For the text-containing cell, return its midpoint in [x, y] coordinate format. 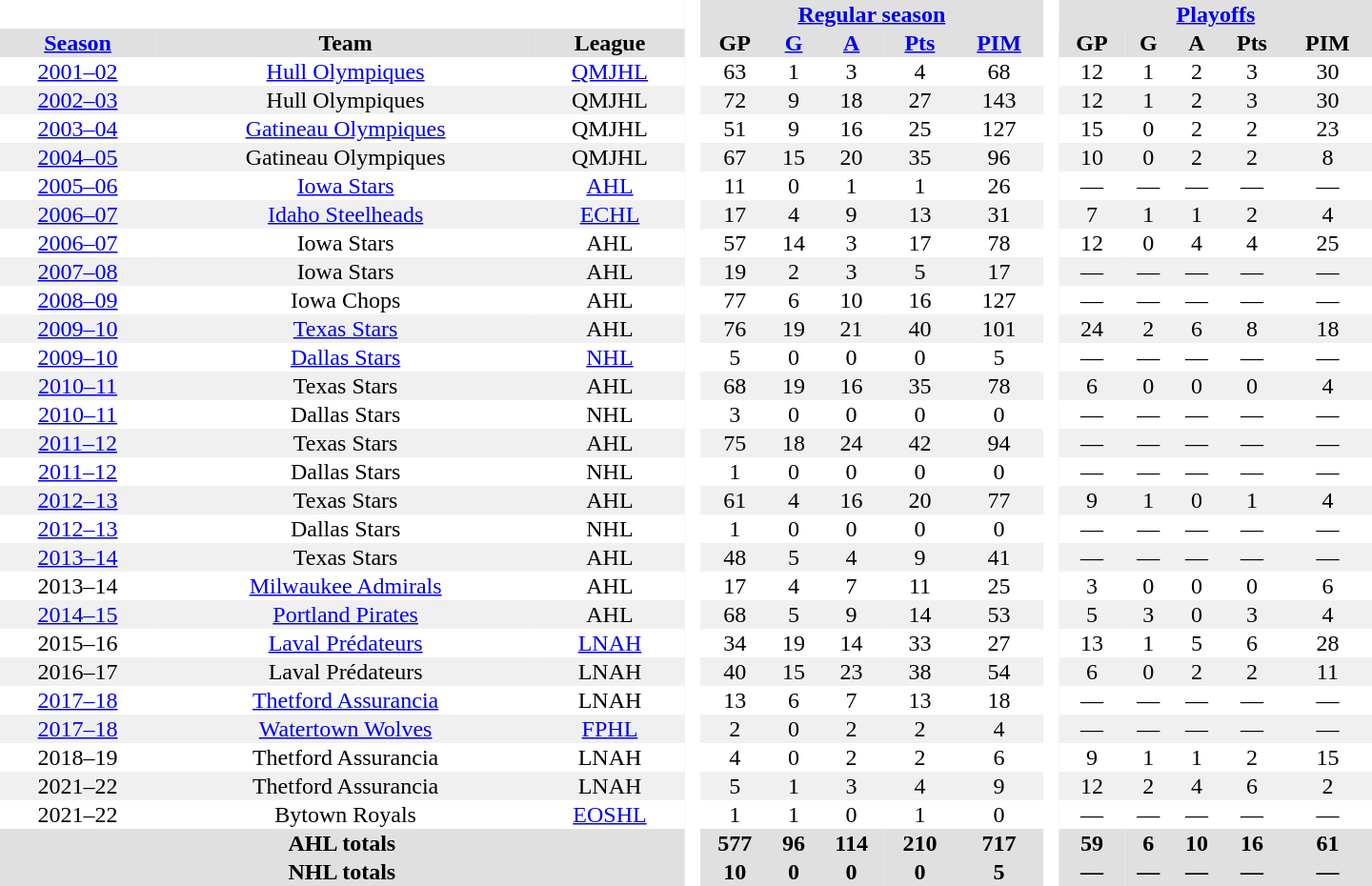
59 [1092, 843]
72 [736, 100]
2007–08 [78, 272]
21 [852, 329]
Milwaukee Admirals [345, 586]
Regular season [872, 14]
76 [736, 329]
2014–15 [78, 614]
League [610, 43]
Portland Pirates [345, 614]
Season [78, 43]
101 [999, 329]
57 [736, 243]
51 [736, 129]
2015–16 [78, 643]
2003–04 [78, 129]
NHL totals [342, 872]
67 [736, 157]
31 [999, 214]
2002–03 [78, 100]
Bytown Royals [345, 815]
33 [920, 643]
2008–09 [78, 300]
577 [736, 843]
75 [736, 443]
210 [920, 843]
717 [999, 843]
42 [920, 443]
114 [852, 843]
Team [345, 43]
AHL totals [342, 843]
2018–19 [78, 757]
26 [999, 186]
2004–05 [78, 157]
28 [1328, 643]
ECHL [610, 214]
Playoffs [1216, 14]
48 [736, 557]
143 [999, 100]
41 [999, 557]
Iowa Chops [345, 300]
2016–17 [78, 672]
Idaho Steelheads [345, 214]
34 [736, 643]
63 [736, 71]
2001–02 [78, 71]
38 [920, 672]
53 [999, 614]
Watertown Wolves [345, 729]
2005–06 [78, 186]
EOSHL [610, 815]
FPHL [610, 729]
94 [999, 443]
54 [999, 672]
